For the text-containing cell, return its midpoint in (X, Y) coordinate format. 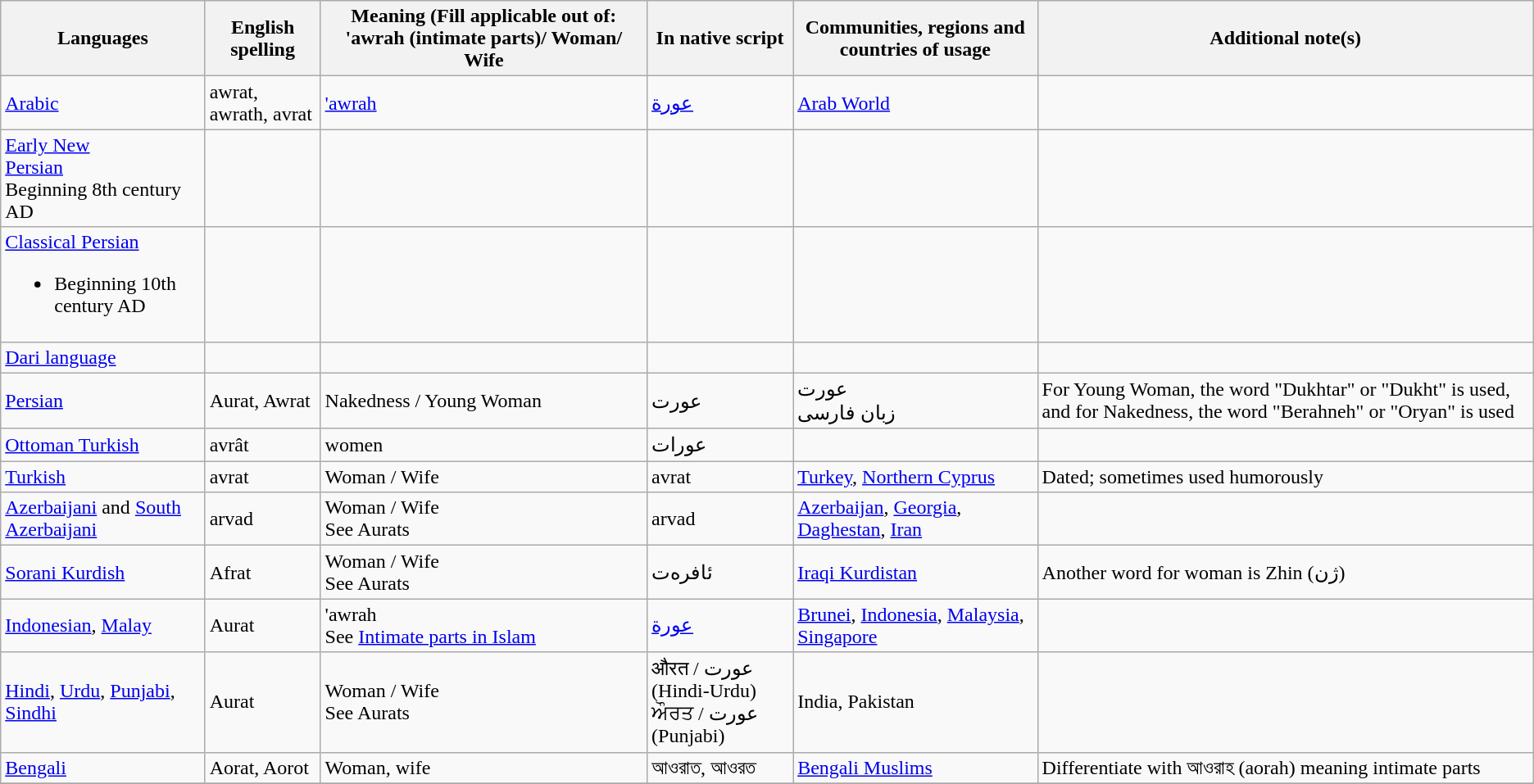
Aurat, Awrat (262, 401)
Bengali (103, 768)
Early NewPersian Beginning 8th century AD (103, 179)
avrât (262, 445)
Communities, regions and countries of usage (915, 39)
Arabic (103, 103)
Ottoman Turkish (103, 445)
عورات (720, 445)
Woman, wife (483, 768)
Another word for woman is Zhin (ژن) (1285, 572)
Languages (103, 39)
Iraqi Kurdistan (915, 572)
Turkish (103, 477)
عورتزبان فارسی (915, 401)
Afrat (262, 572)
awrat, awrath, avrat (262, 103)
women (483, 445)
Arab World (915, 103)
Woman / Wife (483, 477)
Sorani Kurdish (103, 572)
Classical PersianBeginning 10th century AD (103, 284)
In native script (720, 39)
Differentiate with আওরাহ (aorah) meaning intimate parts (1285, 768)
আওরাত, আওরত (720, 768)
عورت (720, 401)
Turkey, Northern Cyprus (915, 477)
'awrah (483, 103)
For Young Woman, the word "Dukhtar" or "Dukht" is used, and for Nakedness, the word "Berahneh" or "Oryan" is used (1285, 401)
Azerbaijan, Georgia, Daghestan, Iran (915, 519)
Meaning (Fill applicable out of: 'awrah (intimate parts)/ Woman/ Wife (483, 39)
Nakedness / Young Woman (483, 401)
Dated; sometimes used humorously (1285, 477)
Azerbaijani and South Azerbaijani (103, 519)
ئافرەت (720, 572)
Brunei, Indonesia, Malaysia, Singapore (915, 626)
India, Pakistan (915, 702)
English spelling (262, 39)
Additional note(s) (1285, 39)
Indonesian, Malay (103, 626)
'awrahSee Intimate parts in Islam (483, 626)
Bengali Muslims (915, 768)
Persian (103, 401)
Aorat, Aorot (262, 768)
Dari language (103, 357)
औरत / عورت (Hindi-Urdu) ਔਰਤ / عورت (Punjabi) (720, 702)
Hindi, Urdu, Punjabi, Sindhi (103, 702)
